Scan for the cell matching the given text and deliver its [x, y] coordinate at center. 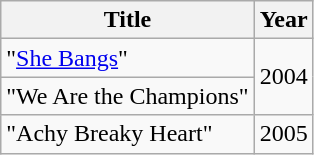
2004 [284, 77]
"We Are the Champions" [128, 96]
Title [128, 20]
Year [284, 20]
"She Bangs" [128, 58]
2005 [284, 134]
"Achy Breaky Heart" [128, 134]
